Scan for the cell matching the given text and deliver its [X, Y] coordinate at center. 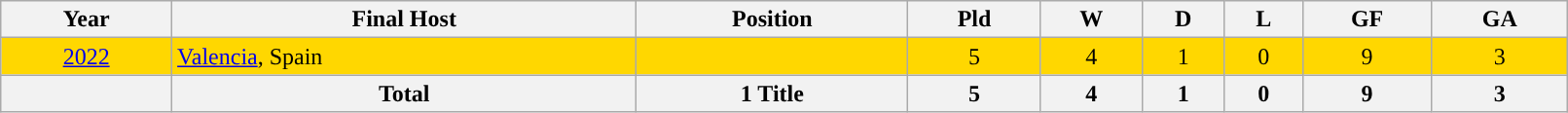
W [1091, 19]
GF [1367, 19]
D [1184, 19]
GA [1500, 19]
Position [773, 19]
Valencia, Spain [405, 56]
L [1263, 19]
Total [405, 94]
2022 [87, 56]
Year [87, 19]
Final Host [405, 19]
Pld [974, 19]
1 Title [773, 94]
